Return (x, y) of the center of cell containing provided text 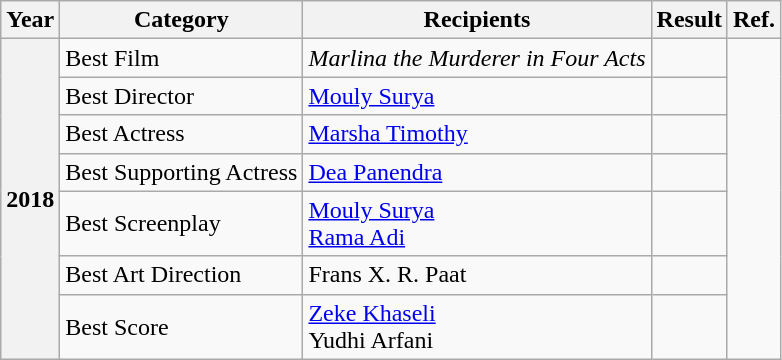
Year (30, 20)
Recipients (477, 20)
Dea Panendra (477, 172)
Frans X. R. Paat (477, 275)
Best Screenplay (182, 224)
Best Film (182, 58)
Best Score (182, 326)
Mouly SuryaRama Adi (477, 224)
Best Supporting Actress (182, 172)
Best Actress (182, 134)
Mouly Surya (477, 96)
Ref. (754, 20)
Marlina the Murderer in Four Acts (477, 58)
Result (689, 20)
Category (182, 20)
2018 (30, 199)
Best Director (182, 96)
Best Art Direction (182, 275)
Zeke KhaseliYudhi Arfani (477, 326)
Marsha Timothy (477, 134)
